Detect which cell encompasses the target text, then output its (x, y) center coordinate. 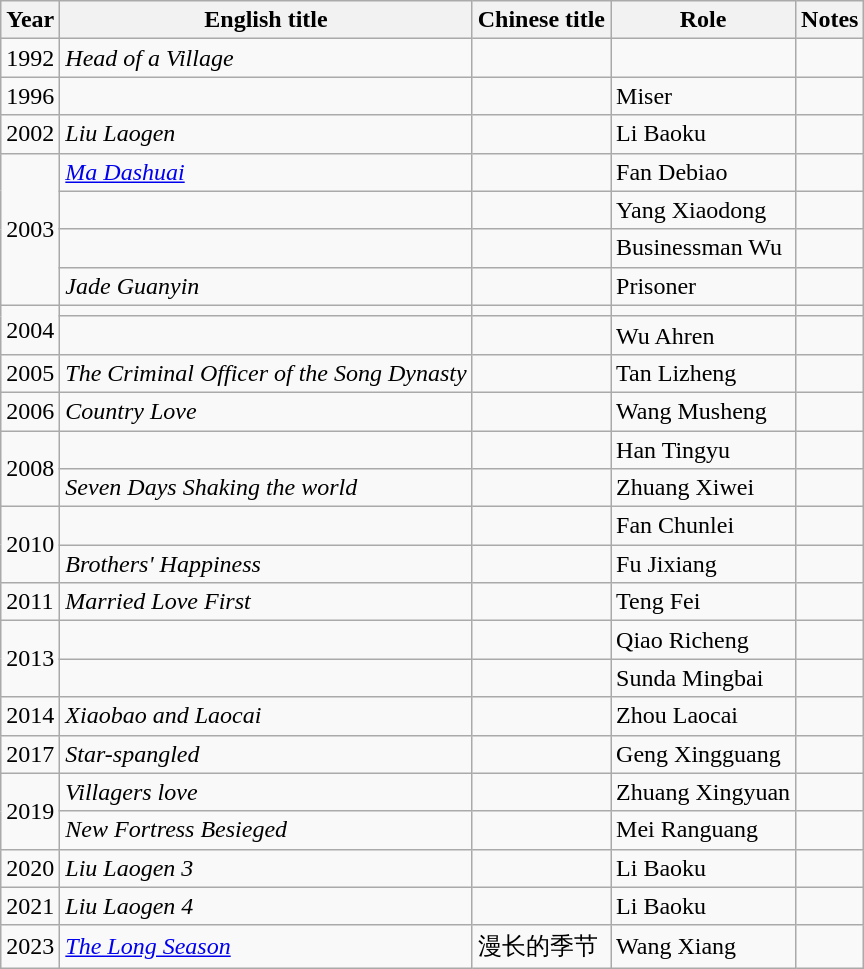
Role (704, 20)
Fan Debiao (704, 172)
Zhuang Xiwei (704, 488)
2002 (30, 134)
Wu Ahren (704, 335)
Teng Fei (704, 602)
2019 (30, 811)
2020 (30, 868)
The Long Season (266, 946)
New Fortress Besieged (266, 830)
Liu Laogen 3 (266, 868)
1992 (30, 58)
Star-spangled (266, 754)
Businessman Wu (704, 248)
2005 (30, 373)
Qiao Richeng (704, 640)
Year (30, 20)
2003 (30, 229)
2021 (30, 906)
Tan Lizheng (704, 373)
2023 (30, 946)
2010 (30, 545)
2008 (30, 468)
Jade Guanyin (266, 286)
English title (266, 20)
Seven Days Shaking the world (266, 488)
Wang Xiang (704, 946)
Fu Jixiang (704, 564)
2011 (30, 602)
Zhuang Xingyuan (704, 792)
The Criminal Officer of the Song Dynasty (266, 373)
2013 (30, 659)
2006 (30, 411)
Villagers love (266, 792)
Sunda Mingbai (704, 678)
Zhou Laocai (704, 716)
Geng Xingguang (704, 754)
Yang Xiaodong (704, 210)
Brothers' Happiness (266, 564)
2004 (30, 330)
Wang Musheng (704, 411)
2014 (30, 716)
Liu Laogen (266, 134)
Prisoner (704, 286)
Ma Dashuai (266, 172)
Notes (830, 20)
Liu Laogen 4 (266, 906)
Xiaobao and Laocai (266, 716)
Country Love (266, 411)
漫长的季节 (541, 946)
Fan Chunlei (704, 526)
2017 (30, 754)
Married Love First (266, 602)
Miser (704, 96)
1996 (30, 96)
Head of a Village (266, 58)
Han Tingyu (704, 449)
Mei Ranguang (704, 830)
Chinese title (541, 20)
